Detect which cell encompasses the target text, then output its (x, y) center coordinate. 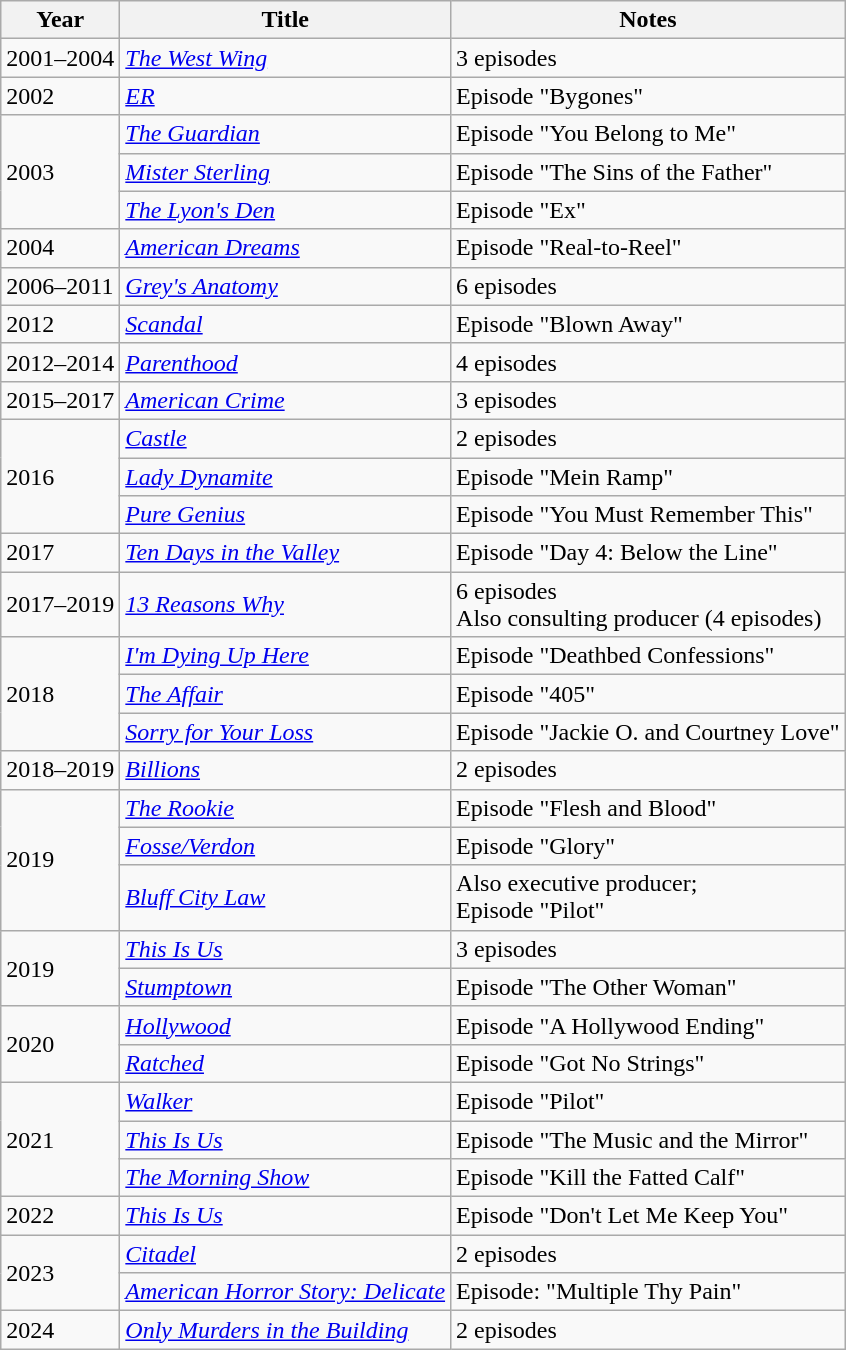
Episode "Bygones" (648, 96)
Grey's Anatomy (286, 286)
American Dreams (286, 248)
Billions (286, 770)
Episode "The Sins of the Father" (648, 172)
Lady Dynamite (286, 477)
2012–2014 (60, 362)
Sorry for Your Loss (286, 732)
2017–2019 (60, 604)
Episode "You Belong to Me" (648, 134)
Episode "Got No Strings" (648, 1063)
Episode "405" (648, 694)
Episode "Day 4: Below the Line" (648, 553)
4 episodes (648, 362)
Castle (286, 438)
Episode "The Music and the Mirror" (648, 1139)
2001–2004 (60, 58)
Episode "You Must Remember This" (648, 515)
Ten Days in the Valley (286, 553)
Episode "The Other Woman" (648, 987)
American Horror Story: Delicate (286, 1292)
2006–2011 (60, 286)
2002 (60, 96)
The Lyon's Den (286, 210)
Also executive producer;Episode "Pilot" (648, 898)
American Crime (286, 400)
Episode "Kill the Fatted Calf" (648, 1178)
2012 (60, 324)
Bluff City Law (286, 898)
Episode "Glory" (648, 846)
2018–2019 (60, 770)
2024 (60, 1330)
Episode "Real-to-Reel" (648, 248)
2022 (60, 1216)
Fosse/Verdon (286, 846)
Stumptown (286, 987)
2016 (60, 476)
Episode "Don't Let Me Keep You" (648, 1216)
6 episodesAlso consulting producer (4 episodes) (648, 604)
Episode "Pilot" (648, 1101)
I'm Dying Up Here (286, 656)
The Affair (286, 694)
Episode "A Hollywood Ending" (648, 1025)
13 Reasons Why (286, 604)
Mister Sterling (286, 172)
The Guardian (286, 134)
2021 (60, 1139)
Ratched (286, 1063)
Pure Genius (286, 515)
Episode "Blown Away" (648, 324)
The Morning Show (286, 1178)
2018 (60, 694)
Parenthood (286, 362)
2023 (60, 1273)
Episode "Jackie O. and Courtney Love" (648, 732)
Scandal (286, 324)
Only Murders in the Building (286, 1330)
Title (286, 20)
The West Wing (286, 58)
Episode "Deathbed Confessions" (648, 656)
The Rookie (286, 808)
2020 (60, 1044)
2004 (60, 248)
6 episodes (648, 286)
Episode: "Multiple Thy Pain" (648, 1292)
Year (60, 20)
Episode "Ex" (648, 210)
Citadel (286, 1254)
Episode "Mein Ramp" (648, 477)
Notes (648, 20)
Hollywood (286, 1025)
ER (286, 96)
Walker (286, 1101)
2003 (60, 172)
2017 (60, 553)
2015–2017 (60, 400)
Episode "Flesh and Blood" (648, 808)
